Scan for the cell matching the given text and deliver its (x, y) coordinate at center. 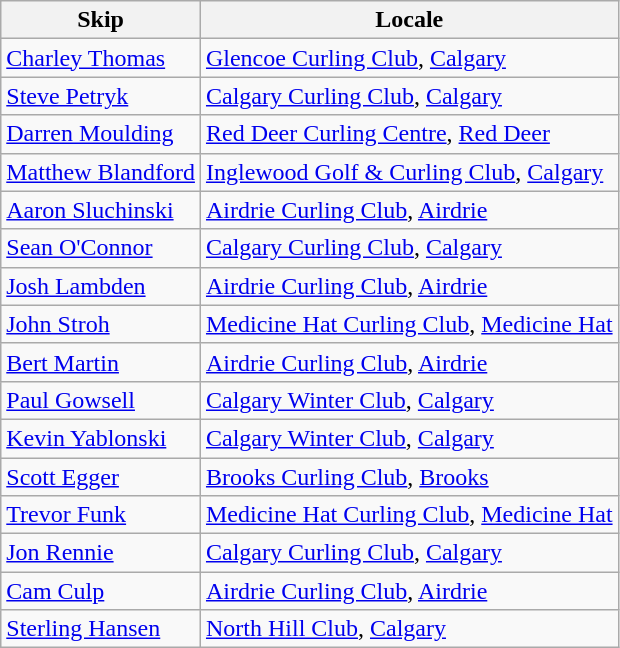
Sean O'Connor (101, 248)
Matthew Blandford (101, 172)
Trevor Funk (101, 515)
Inglewood Golf & Curling Club, Calgary (409, 172)
Red Deer Curling Centre, Red Deer (409, 134)
Kevin Yablonski (101, 438)
Jon Rennie (101, 553)
Glencoe Curling Club, Calgary (409, 58)
Aaron Sluchinski (101, 210)
Darren Moulding (101, 134)
Sterling Hansen (101, 629)
Locale (409, 20)
Cam Culp (101, 591)
Bert Martin (101, 362)
Josh Lambden (101, 286)
Scott Egger (101, 477)
John Stroh (101, 324)
Brooks Curling Club, Brooks (409, 477)
North Hill Club, Calgary (409, 629)
Paul Gowsell (101, 400)
Charley Thomas (101, 58)
Skip (101, 20)
Steve Petryk (101, 96)
